Search for the cell housing the specified text and yield its [X, Y] center coordinate. 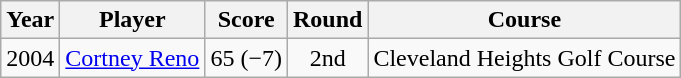
65 (−7) [246, 58]
Player [132, 20]
Cleveland Heights Golf Course [524, 58]
Cortney Reno [132, 58]
Round [327, 20]
Score [246, 20]
Course [524, 20]
Year [30, 20]
2004 [30, 58]
2nd [327, 58]
